From the cell containing the given text, extract its center point as [x, y] coordinate. 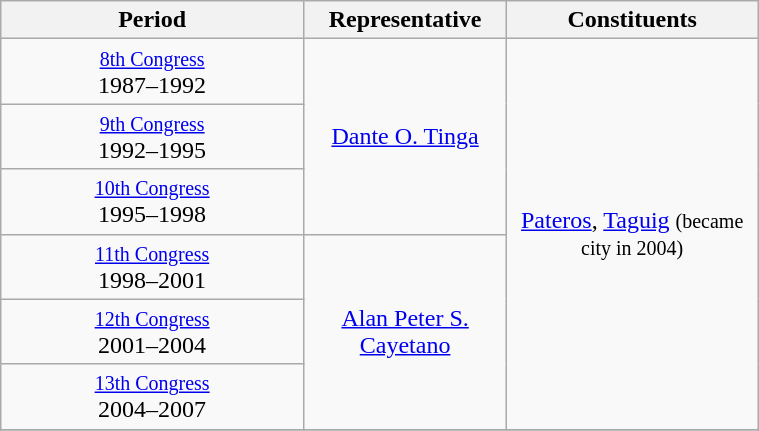
12th Congress2001–2004 [152, 332]
10th Congress1995–1998 [152, 202]
13th Congress2004–2007 [152, 396]
9th Congress1992–1995 [152, 136]
Alan Peter S. Cayetano [404, 332]
Constituents [632, 20]
Pateros, Taguig (became city in 2004) [632, 234]
Representative [404, 20]
Dante O. Tinga [404, 136]
8th Congress1987–1992 [152, 72]
11th Congress1998–2001 [152, 266]
Period [152, 20]
